Identify which cell holds the provided text, then report its [X, Y] central coordinate. 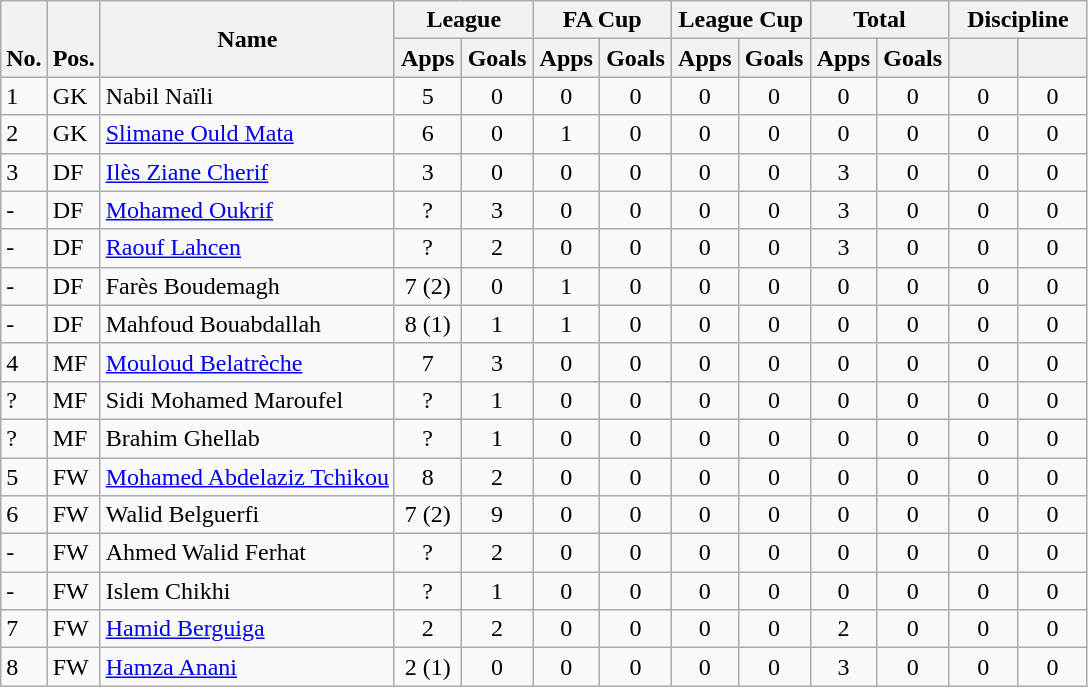
Raouf Lahcen [247, 248]
FA Cup [602, 20]
Mahfoud Bouabdallah [247, 324]
2 (1) [428, 667]
Ahmed Walid Ferhat [247, 553]
Farès Boudemagh [247, 286]
League [464, 20]
Nabil Naïli [247, 96]
Name [247, 39]
Hamza Anani [247, 667]
Discipline [1018, 20]
Total [880, 20]
Slimane Ould Mata [247, 134]
Walid Belguerfi [247, 515]
Hamid Berguiga [247, 629]
Islem Chikhi [247, 591]
Ilès Ziane Cherif [247, 172]
Pos. [74, 39]
Brahim Ghellab [247, 438]
Mouloud Belatrèche [247, 362]
League Cup [742, 20]
8 (1) [428, 324]
No. [24, 39]
9 [497, 515]
Sidi Mohamed Maroufel [247, 400]
Mohamed Abdelaziz Tchikou [247, 477]
Mohamed Oukrif [247, 210]
4 [24, 362]
